Scan for the cell matching the given text and deliver its [x, y] coordinate at center. 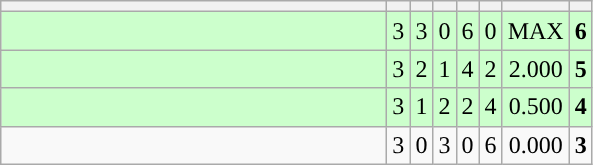
0.500 [536, 107]
0.000 [536, 145]
5 [580, 69]
2.000 [536, 69]
MAX [536, 31]
